Identify which cell holds the provided text, then report its [x, y] central coordinate. 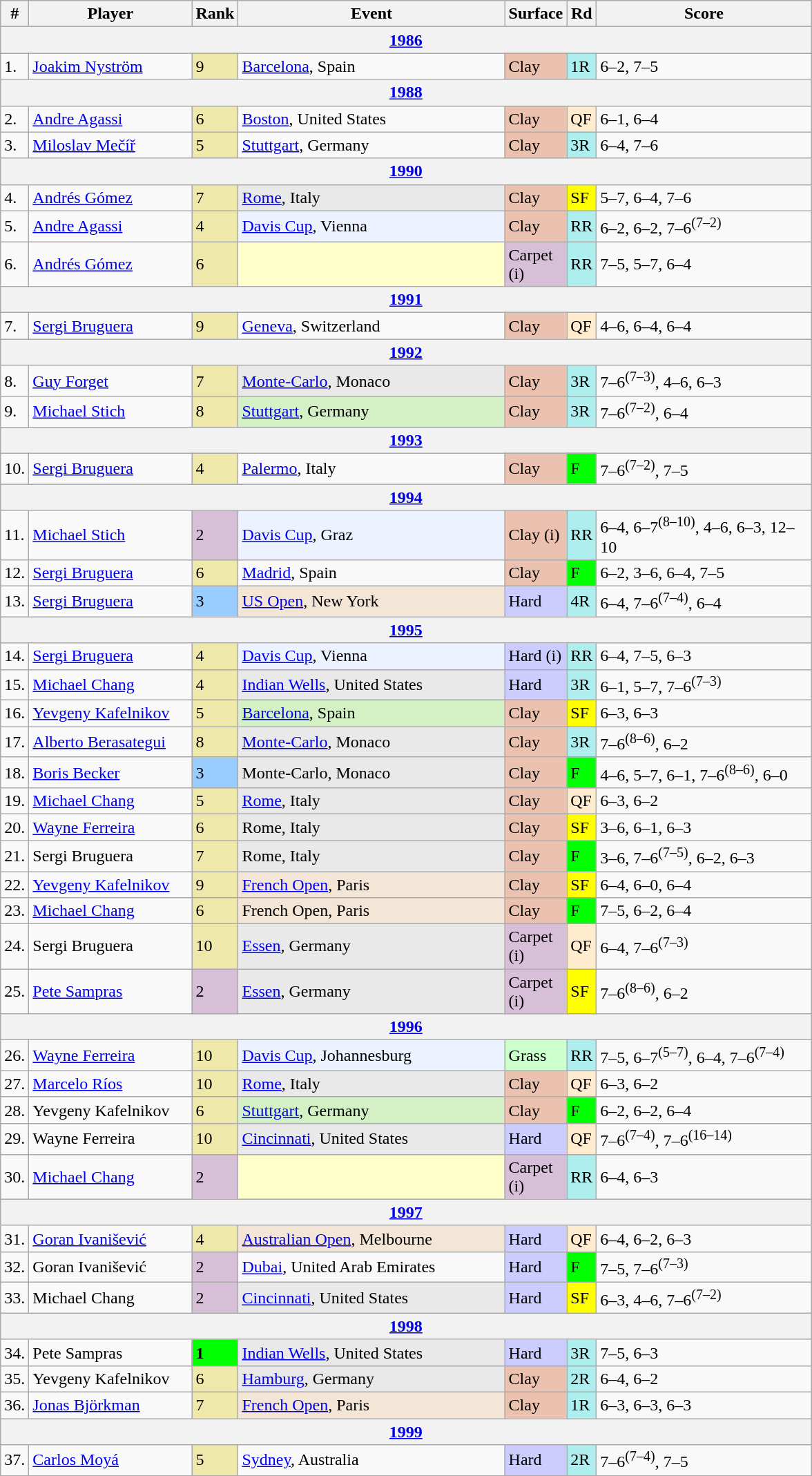
Dubai, United Arab Emirates [371, 1267]
30. [15, 1177]
7. [15, 326]
6–4, 6–3 [704, 1177]
14. [15, 656]
1991 [406, 300]
7–5, 6–2, 6–4 [704, 911]
Guy Forget [110, 381]
Player [110, 14]
1986 [406, 40]
Boris Becker [110, 772]
Joakim Nyström [110, 66]
1998 [406, 1326]
6–3, 6–3 [704, 713]
Boston, United States [371, 119]
4R [581, 601]
35. [15, 1379]
Event [371, 14]
26. [15, 1055]
32. [15, 1267]
6–3, 6–3, 6–3 [704, 1406]
17. [15, 742]
4. [15, 198]
37. [15, 1460]
# [15, 14]
7–5, 6–7(5–7), 6–4, 7–6(7–4) [704, 1055]
Davis Cup, Graz [371, 535]
28. [15, 1110]
1 [215, 1352]
36. [15, 1406]
Australian Open, Melbourne [371, 1238]
Alberto Berasategui [110, 742]
4–6, 6–4, 6–4 [704, 326]
7–5, 5–7, 6–4 [704, 264]
33. [15, 1298]
23. [15, 911]
6–3, 4–6, 7–6(7–2) [704, 1298]
7–6(7–2), 6–4 [704, 412]
22. [15, 885]
6–2, 3–6, 6–4, 7–5 [704, 573]
24. [15, 946]
Rd [581, 14]
3–6, 6–1, 6–3 [704, 827]
7–6(7–2), 7–5 [704, 468]
Palermo, Italy [371, 468]
Jonas Björkman [110, 1406]
6. [15, 264]
Rank [215, 14]
6–2, 6–2, 6–4 [704, 1110]
1990 [406, 171]
20. [15, 827]
Hamburg, Germany [371, 1379]
1995 [406, 630]
3–6, 7–6(7–5), 6–2, 6–3 [704, 856]
16. [15, 713]
18. [15, 772]
1999 [406, 1432]
1. [15, 66]
6–4, 7–6(7–4), 6–4 [704, 601]
2. [15, 119]
6–1, 5–7, 7–6(7–3) [704, 685]
Marcelo Ríos [110, 1084]
6–4, 7–6(7–3) [704, 946]
1992 [406, 352]
1996 [406, 1027]
10. [15, 468]
6–1, 6–4 [704, 119]
Score [704, 14]
6–4, 6–0, 6–4 [704, 885]
7–6(7–4), 7–6(16–14) [704, 1140]
11. [15, 535]
Surface [536, 14]
27. [15, 1084]
Hard (i) [536, 656]
1988 [406, 93]
29. [15, 1140]
21. [15, 856]
Madrid, Spain [371, 573]
Davis Cup, Johannesburg [371, 1055]
3. [15, 145]
4–6, 5–7, 6–1, 7–6(8–6), 6–0 [704, 772]
Miloslav Mečíř [110, 145]
7–6(7–4), 7–5 [704, 1460]
Grass [536, 1055]
Geneva, Switzerland [371, 326]
6–4, 6–2 [704, 1379]
7–5, 7–6(7–3) [704, 1267]
6–2, 7–5 [704, 66]
6–4, 6–2, 6–3 [704, 1238]
6–4, 6–7(8–10), 4–6, 6–3, 12–10 [704, 535]
1997 [406, 1212]
25. [15, 992]
8. [15, 381]
31. [15, 1238]
Sydney, Australia [371, 1460]
Clay (i) [536, 535]
US Open, New York [371, 601]
5–7, 6–4, 7–6 [704, 198]
1994 [406, 497]
13. [15, 601]
6–2, 6–2, 7–6(7–2) [704, 227]
12. [15, 573]
6–4, 7–5, 6–3 [704, 656]
Carlos Moyá [110, 1460]
19. [15, 801]
5. [15, 227]
1993 [406, 440]
9. [15, 412]
7–5, 6–3 [704, 1352]
34. [15, 1352]
7–6(7–3), 4–6, 6–3 [704, 381]
6–4, 7–6 [704, 145]
15. [15, 685]
